Return (X, Y) of the center of cell containing provided text 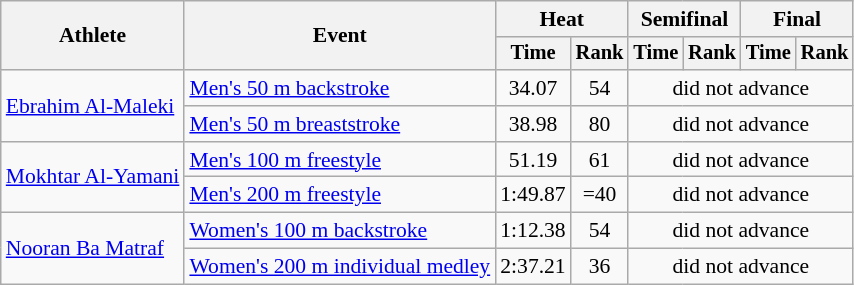
Ebrahim Al-Maleki (93, 106)
80 (600, 124)
38.98 (532, 124)
1:49.87 (532, 195)
Men's 50 m breaststroke (340, 124)
2:37.21 (532, 267)
51.19 (532, 160)
34.07 (532, 88)
36 (600, 267)
Women's 200 m individual medley (340, 267)
Athlete (93, 36)
=40 (600, 195)
Final (797, 19)
Women's 100 m backstroke (340, 231)
Men's 200 m freestyle (340, 195)
Nooran Ba Matraf (93, 248)
61 (600, 160)
Event (340, 36)
Men's 100 m freestyle (340, 160)
Semifinal (684, 19)
Mokhtar Al-Yamani (93, 178)
Heat (562, 19)
Men's 50 m backstroke (340, 88)
1:12.38 (532, 231)
